Capture the cell that displays the provided text and extract its [x, y] central coordinate. 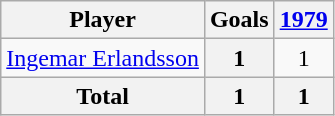
Total [103, 96]
Goals [239, 20]
Ingemar Erlandsson [103, 58]
Player [103, 20]
1979 [304, 20]
